Provide the [X, Y] coordinate of the cell's center where the given text is located.  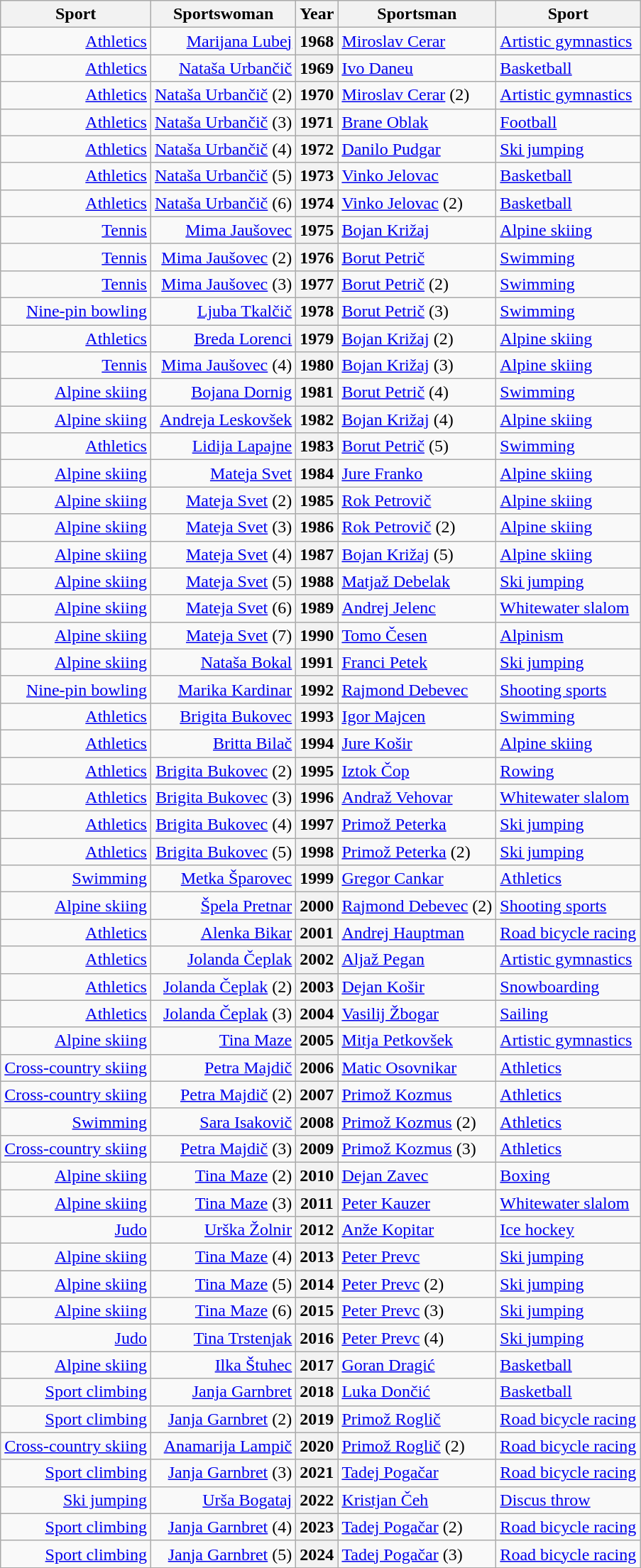
1992 [317, 689]
Vinko Jelovac [417, 176]
2004 [317, 1014]
Borut Petrič [417, 257]
Tadej Pogačar (3) [417, 1554]
Dejan Košir [417, 987]
Marika Kardinar [223, 689]
Andrej Jelenc [417, 608]
Tina Maze (2) [223, 1175]
Tadej Pogačar (2) [417, 1527]
Nataša Urbančič (6) [223, 203]
2024 [317, 1554]
2002 [317, 960]
2017 [317, 1365]
Mateja Svet [223, 473]
Rajmond Debevec (2) [417, 906]
Breda Lorenci [223, 339]
Janja Garnbret (4) [223, 1527]
Goran Dragić [417, 1365]
Tina Maze (6) [223, 1311]
Petra Majdič (3) [223, 1148]
Borut Petrič (5) [417, 446]
1985 [317, 500]
Sportsman [417, 14]
Brigita Bukovec (5) [223, 852]
Brane Oblak [417, 122]
Rowing [568, 770]
Bojana Dornig [223, 393]
Peter Prevc (4) [417, 1338]
Miroslav Cerar (2) [417, 95]
Primož Peterka [417, 825]
Ilka Štuhec [223, 1365]
2018 [317, 1392]
2001 [317, 933]
1987 [317, 554]
Petra Majdič (2) [223, 1095]
Bojan Križaj (5) [417, 554]
Janja Garnbret [223, 1392]
Ivo Daneu [417, 68]
Metka Šparovec [223, 879]
Peter Prevc (2) [417, 1284]
Jure Košir [417, 743]
Mateja Svet (7) [223, 635]
Borut Petrič (2) [417, 284]
Primož Kozmus (3) [417, 1148]
1983 [317, 446]
Primož Kozmus [417, 1095]
2006 [317, 1068]
Janja Garnbret (5) [223, 1554]
Janja Garnbret (2) [223, 1419]
1997 [317, 825]
Brigita Bukovec (2) [223, 770]
Anamarija Lampič [223, 1446]
Mateja Svet (6) [223, 608]
2008 [317, 1122]
Primož Roglič (2) [417, 1446]
Andraž Vehovar [417, 798]
Tomo Česen [417, 635]
Nataša Urbančič (3) [223, 122]
Mima Jaušovec (4) [223, 366]
Mateja Svet (5) [223, 581]
1974 [317, 203]
Urša Bogataj [223, 1500]
1995 [317, 770]
1999 [317, 879]
Tina Trstenjak [223, 1338]
Tina Maze (4) [223, 1257]
2015 [317, 1311]
2011 [317, 1203]
Vinko Jelovac (2) [417, 203]
Anže Kopitar [417, 1230]
Mima Jaušovec [223, 230]
2003 [317, 987]
1968 [317, 41]
Brigita Bukovec (3) [223, 798]
Jolanda Čeplak (2) [223, 987]
Tina Maze (3) [223, 1203]
1982 [317, 420]
Marijana Lubej [223, 41]
2007 [317, 1095]
Brigita Bukovec [223, 716]
1977 [317, 284]
Dejan Zavec [417, 1175]
Tadej Pogačar [417, 1473]
Rok Petrovič [417, 500]
Matjaž Debelak [417, 581]
Urška Žolnir [223, 1230]
1986 [317, 527]
Bojan Križaj [417, 230]
2019 [317, 1419]
Janja Garnbret (3) [223, 1473]
2023 [317, 1527]
Sportswoman [223, 14]
1969 [317, 68]
2009 [317, 1148]
1984 [317, 473]
Danilo Pudgar [417, 149]
Boxing [568, 1175]
1979 [317, 339]
Kristjan Čeh [417, 1500]
1990 [317, 635]
Luka Dončić [417, 1392]
Iztok Čop [417, 770]
Mateja Svet (4) [223, 554]
Alenka Bikar [223, 933]
Peter Prevc [417, 1257]
Snowboarding [568, 987]
Nataša Urbančič [223, 68]
Mima Jaušovec (2) [223, 257]
Sailing [568, 1014]
Bojan Križaj (2) [417, 339]
1971 [317, 122]
Primož Kozmus (2) [417, 1122]
Mateja Svet (2) [223, 500]
Bojan Križaj (4) [417, 420]
Špela Pretnar [223, 906]
Nataša Urbančič (4) [223, 149]
1994 [317, 743]
1975 [317, 230]
2020 [317, 1446]
Mateja Svet (3) [223, 527]
Andreja Leskovšek [223, 420]
Borut Petrič (4) [417, 393]
1981 [317, 393]
Petra Majdič [223, 1068]
Gregor Cankar [417, 879]
Aljaž Pegan [417, 960]
Lidija Lapajne [223, 446]
1998 [317, 852]
Nataša Urbančič (5) [223, 176]
Sara Isakovič [223, 1122]
Britta Bilač [223, 743]
2016 [317, 1338]
Rajmond Debevec [417, 689]
1989 [317, 608]
Jolanda Čeplak (3) [223, 1014]
Brigita Bukovec (4) [223, 825]
1973 [317, 176]
2012 [317, 1230]
1970 [317, 95]
Peter Prevc (3) [417, 1311]
Primož Peterka (2) [417, 852]
Primož Roglič [417, 1419]
Vasilij Žbogar [417, 1014]
Franci Petek [417, 662]
Nataša Bokal [223, 662]
Ice hockey [568, 1230]
Borut Petrič (3) [417, 311]
2010 [317, 1175]
Tina Maze (5) [223, 1284]
2014 [317, 1284]
1988 [317, 581]
2005 [317, 1041]
2000 [317, 906]
2013 [317, 1257]
Nataša Urbančič (2) [223, 95]
Bojan Križaj (3) [417, 366]
Matic Osovnikar [417, 1068]
1976 [317, 257]
Discus throw [568, 1500]
1980 [317, 366]
2021 [317, 1473]
1978 [317, 311]
1991 [317, 662]
1993 [317, 716]
Tina Maze [223, 1041]
Ljuba Tkalčič [223, 311]
1996 [317, 798]
2022 [317, 1500]
Year [317, 14]
Andrej Hauptman [417, 933]
Mima Jaušovec (3) [223, 284]
Mitja Petkovšek [417, 1041]
Jure Franko [417, 473]
1972 [317, 149]
Rok Petrovič (2) [417, 527]
Football [568, 122]
Igor Majcen [417, 716]
Jolanda Čeplak [223, 960]
Miroslav Cerar [417, 41]
Alpinism [568, 635]
Peter Kauzer [417, 1203]
